Detect which cell encompasses the target text, then output its [X, Y] center coordinate. 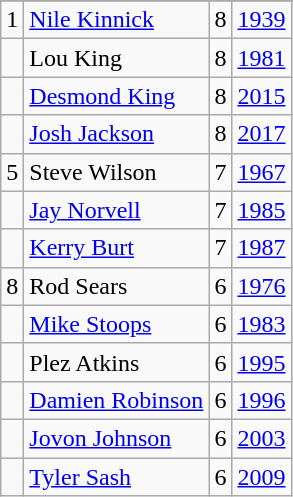
1939 [262, 20]
Damien Robinson [116, 400]
Steve Wilson [116, 172]
Kerry Burt [116, 248]
2015 [262, 96]
5 [12, 172]
1987 [262, 248]
Tyler Sash [116, 477]
1983 [262, 324]
1996 [262, 400]
Nile Kinnick [116, 20]
Jay Norvell [116, 210]
Mike Stoops [116, 324]
1995 [262, 362]
2009 [262, 477]
Rod Sears [116, 286]
Jovon Johnson [116, 438]
1985 [262, 210]
Josh Jackson [116, 134]
1 [12, 20]
1976 [262, 286]
2017 [262, 134]
1967 [262, 172]
2003 [262, 438]
Desmond King [116, 96]
Lou King [116, 58]
Plez Atkins [116, 362]
1981 [262, 58]
